Pinpoint the cell where the given text exists, returning its [x, y] midpoint coordinate. 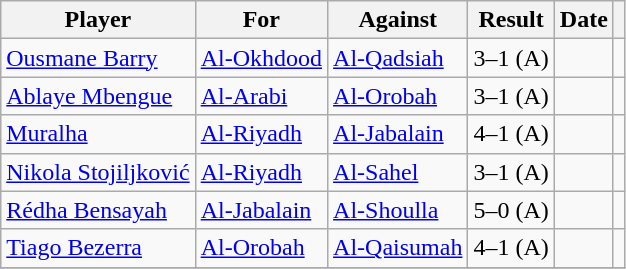
Tiago Bezerra [98, 248]
Al-Arabi [261, 96]
Nikola Stojiljković [98, 172]
Rédha Bensayah [98, 210]
Muralha [98, 134]
Against [398, 20]
Result [511, 20]
Al-Qadsiah [398, 58]
5–0 (A) [511, 210]
Al-Okhdood [261, 58]
Al-Qaisumah [398, 248]
For [261, 20]
Ablaye Mbengue [98, 96]
Al-Shoulla [398, 210]
Ousmane Barry [98, 58]
Date [584, 20]
Al-Sahel [398, 172]
Player [98, 20]
